Scan for the cell matching the given text and deliver its [x, y] coordinate at center. 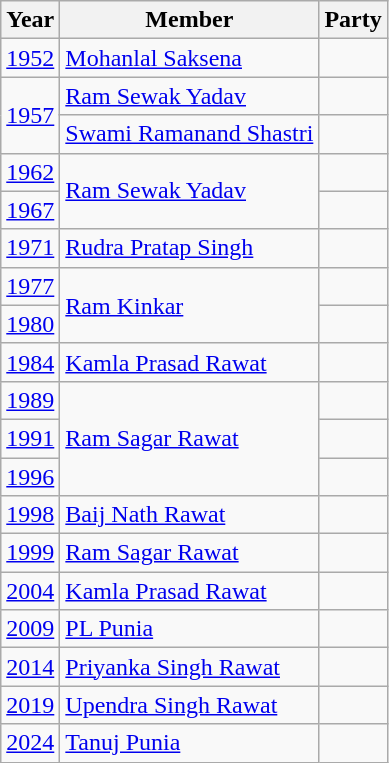
Mohanlal Saksena [190, 58]
2019 [30, 705]
1996 [30, 477]
Upendra Singh Rawat [190, 705]
Member [190, 20]
1977 [30, 286]
1952 [30, 58]
1957 [30, 115]
2024 [30, 743]
1980 [30, 324]
Year [30, 20]
2014 [30, 667]
2004 [30, 591]
Priyanka Singh Rawat [190, 667]
PL Punia [190, 629]
1971 [30, 248]
1998 [30, 515]
1999 [30, 553]
1962 [30, 172]
Swami Ramanand Shastri [190, 134]
2009 [30, 629]
1991 [30, 438]
1967 [30, 210]
Baij Nath Rawat [190, 515]
1989 [30, 400]
Party [353, 20]
Rudra Pratap Singh [190, 248]
Tanuj Punia [190, 743]
Ram Kinkar [190, 305]
1984 [30, 362]
